Search for the cell housing the specified text and yield its (X, Y) center coordinate. 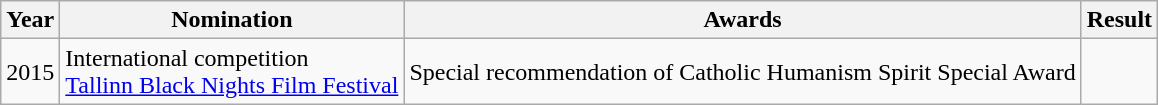
International competitionTallinn Black Nights Film Festival (232, 72)
Awards (742, 20)
2015 (30, 72)
Result (1119, 20)
Nomination (232, 20)
Year (30, 20)
Special recommendation of Catholic Humanism Spirit Special Award (742, 72)
